Pinpoint the cell where the given text exists, returning its (x, y) midpoint coordinate. 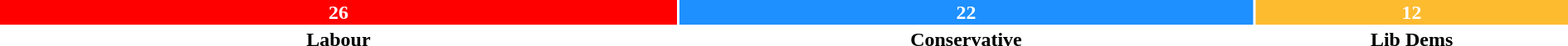
26 (338, 12)
12 (1412, 12)
22 (966, 12)
